From the cell containing the given text, extract its center point as [X, Y] coordinate. 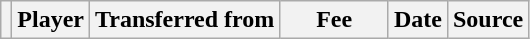
Date [418, 20]
Transferred from [185, 20]
Fee [334, 20]
Source [488, 20]
Player [51, 20]
